Scan for the cell matching the given text and deliver its (X, Y) coordinate at center. 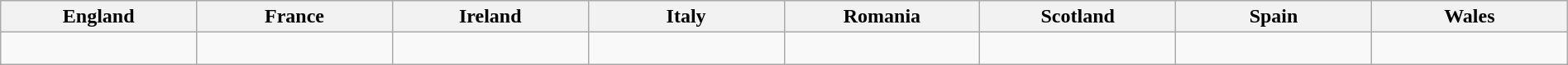
Spain (1274, 17)
Italy (686, 17)
Scotland (1078, 17)
Romania (882, 17)
France (294, 17)
Ireland (490, 17)
Wales (1469, 17)
England (99, 17)
